Return the (X, Y) coordinate for the center point of the cell that contains the specified text.  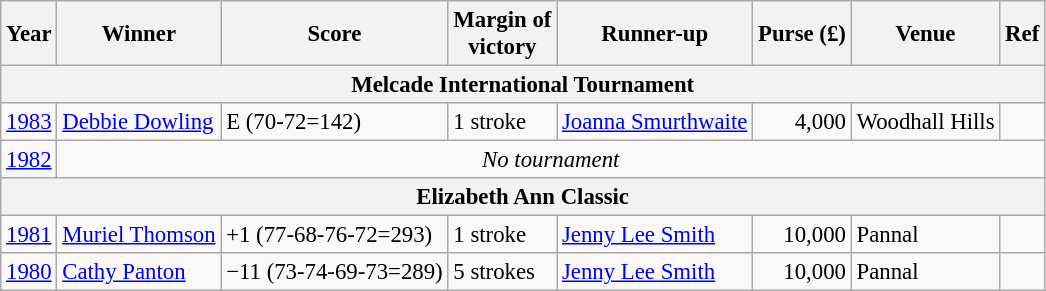
Pannal (926, 235)
Muriel Thomson (139, 235)
10,000 (802, 235)
Purse (£) (802, 34)
Elizabeth Ann Classic (523, 197)
Venue (926, 34)
Runner-up (655, 34)
Joanna Smurthwaite (655, 122)
Year (29, 34)
Score (334, 34)
Woodhall Hills (926, 122)
Jenny Lee Smith (655, 235)
Winner (139, 34)
1981 (29, 235)
Melcade International Tournament (523, 85)
Margin ofvictory (502, 34)
E (70-72=142) (334, 122)
+1 (77-68-76-72=293) (334, 235)
1983 (29, 122)
4,000 (802, 122)
1982 (29, 160)
No tournament (551, 160)
Ref (1022, 34)
Debbie Dowling (139, 122)
